Output the [x, y] coordinate of the center of the cell containing the given text.  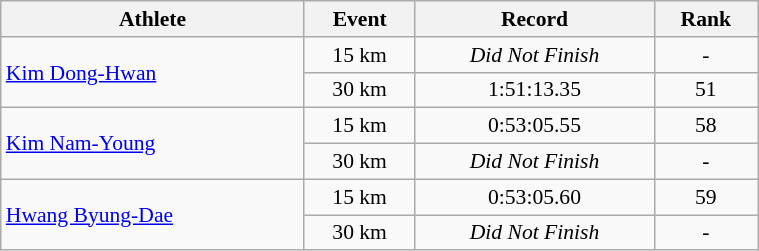
Record [534, 19]
Kim Dong-Hwan [153, 72]
Kim Nam-Young [153, 144]
0:53:05.60 [534, 197]
Athlete [153, 19]
51 [706, 90]
Hwang Byung-Dae [153, 214]
1:51:13.35 [534, 90]
Rank [706, 19]
59 [706, 197]
0:53:05.55 [534, 126]
58 [706, 126]
Event [360, 19]
